Search for the cell housing the specified text and yield its (x, y) center coordinate. 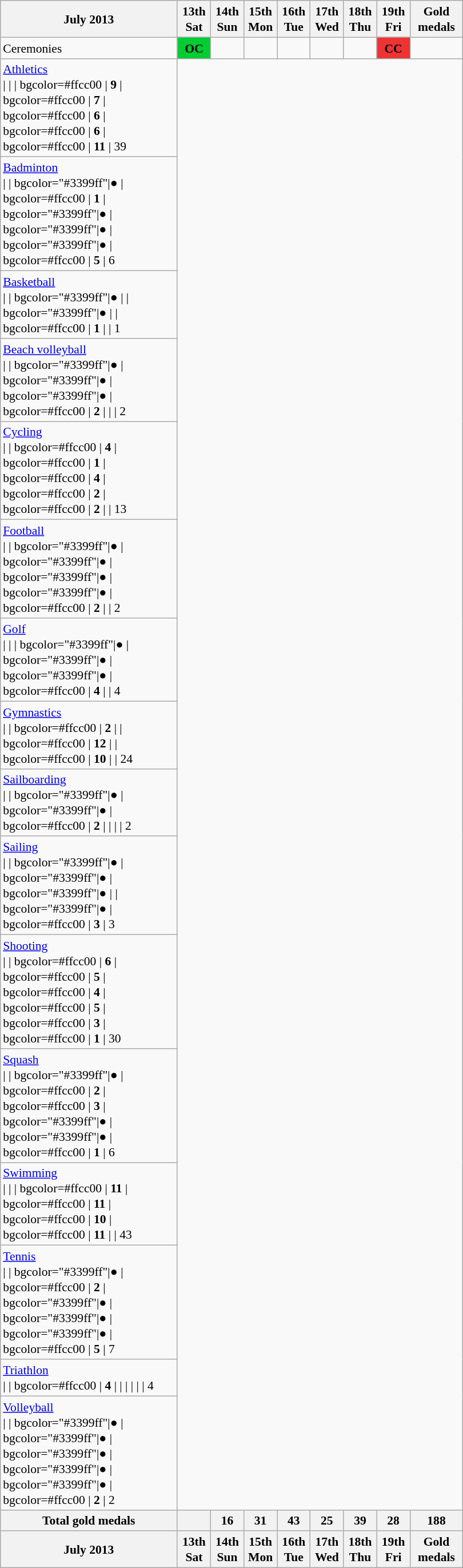
Ceremonies (89, 48)
43 (294, 1520)
Basketball| | bgcolor="#3399ff"|● | | bgcolor="#3399ff"|● | | bgcolor=#ffcc00 | 1 | | 1 (89, 304)
16 (227, 1520)
Sailing| | bgcolor="#3399ff"|● | bgcolor="#3399ff"|● | bgcolor="#3399ff"|● | | bgcolor="#3399ff"|● | bgcolor=#ffcc00 | 3 | 3 (89, 885)
Badminton| | bgcolor="#3399ff"|● | bgcolor=#ffcc00 | 1 | bgcolor="#3399ff"|● | bgcolor="#3399ff"|● | bgcolor="#3399ff"|● | bgcolor=#ffcc00 | 5 | 6 (89, 214)
Athletics| | | bgcolor=#ffcc00 | 9 | bgcolor=#ffcc00 | 7 | bgcolor=#ffcc00 | 6 | bgcolor=#ffcc00 | 6 | bgcolor=#ffcc00 | 11 | 39 (89, 108)
Volleyball| | bgcolor="#3399ff"|● | bgcolor="#3399ff"|● | bgcolor="#3399ff"|● | bgcolor="#3399ff"|● | bgcolor="#3399ff"|● | bgcolor=#ffcc00 | 2 | 2 (89, 1452)
Shooting| | bgcolor=#ffcc00 | 6 | bgcolor=#ffcc00 | 5 | bgcolor=#ffcc00 | 4 | bgcolor=#ffcc00 | 5 | bgcolor=#ffcc00 | 3 | bgcolor=#ffcc00 | 1 | 30 (89, 992)
Football| | bgcolor="#3399ff"|● | bgcolor="#3399ff"|● | bgcolor="#3399ff"|● | bgcolor="#3399ff"|● | bgcolor=#ffcc00 | 2 | | 2 (89, 569)
Squash| | bgcolor="#3399ff"|● | bgcolor=#ffcc00 | 2 | bgcolor=#ffcc00 | 3 | bgcolor="#3399ff"|● | bgcolor="#3399ff"|● | bgcolor=#ffcc00 | 1 | 6 (89, 1105)
Swimming| | | bgcolor=#ffcc00 | 11 | bgcolor=#ffcc00 | 11 | bgcolor=#ffcc00 | 10 | bgcolor=#ffcc00 | 11 | | 43 (89, 1203)
Beach volleyball| | bgcolor="#3399ff"|● | bgcolor="#3399ff"|● | bgcolor="#3399ff"|● | bgcolor=#ffcc00 | 2 | | | 2 (89, 380)
Sailboarding| | bgcolor="#3399ff"|● | bgcolor="#3399ff"|● | bgcolor=#ffcc00 | 2 | | | | 2 (89, 802)
Tennis| | bgcolor="#3399ff"|● | bgcolor=#ffcc00 | 2 | bgcolor="#3399ff"|● | bgcolor="#3399ff"|● | bgcolor="#3399ff"|● | bgcolor=#ffcc00 | 5 | 7 (89, 1303)
Triathlon| | bgcolor=#ffcc00 | 4 | | | | | | 4 (89, 1378)
Golf| | | bgcolor="#3399ff"|● | bgcolor="#3399ff"|● | bgcolor="#3399ff"|● | bgcolor=#ffcc00 | 4 | | 4 (89, 660)
39 (360, 1520)
25 (327, 1520)
OC (194, 48)
Total gold medals (89, 1520)
Cycling| | bgcolor=#ffcc00 | 4 | bgcolor=#ffcc00 | 1 | bgcolor=#ffcc00 | 4 | bgcolor=#ffcc00 | 2 | bgcolor=#ffcc00 | 2 | | 13 (89, 470)
188 (437, 1520)
Gymnastics| | bgcolor=#ffcc00 | 2 | | bgcolor=#ffcc00 | 12 | | bgcolor=#ffcc00 | 10 | | 24 (89, 735)
31 (261, 1520)
28 (393, 1520)
CC (393, 48)
